Locate the cell with the specified text and output its [X, Y] center coordinate. 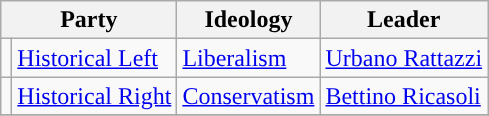
Urbano Rattazzi [404, 58]
Bettino Ricasoli [404, 96]
Historical Right [94, 96]
Historical Left [94, 58]
Party [89, 20]
Liberalism [248, 58]
Conservatism [248, 96]
Leader [404, 20]
Ideology [248, 20]
